Return [x, y] of the center of cell containing provided text 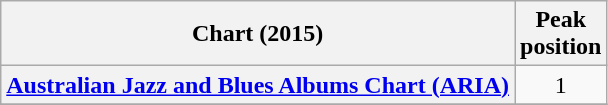
Australian Jazz and Blues Albums Chart (ARIA) [258, 85]
Chart (2015) [258, 34]
Peakposition [561, 34]
1 [561, 85]
